From the cell containing the given text, extract its center point as (X, Y) coordinate. 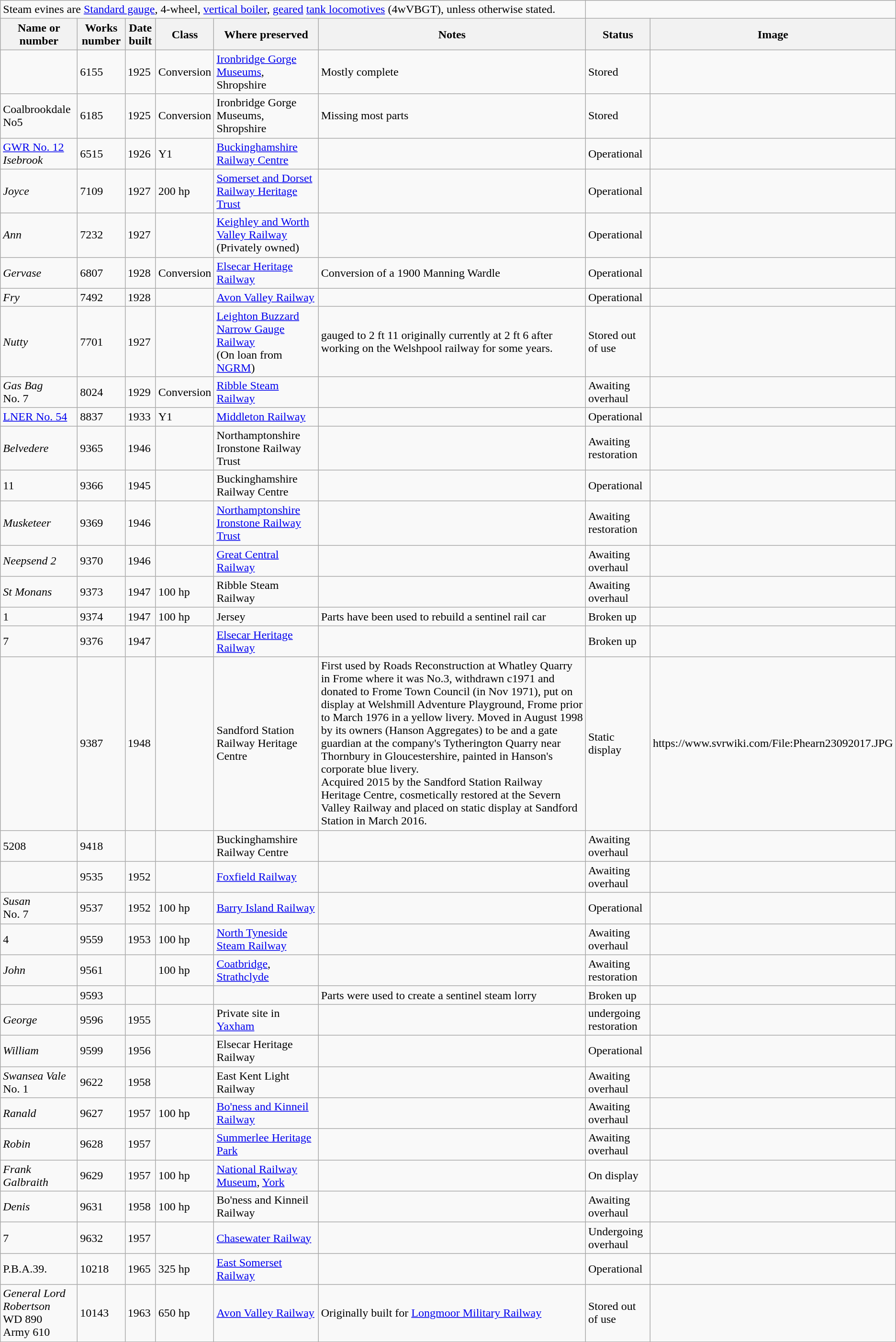
Frank Galbraith (39, 1176)
9373 (101, 592)
Leighton Buzzard Narrow Gauge Railway (On loan from NGRM) (266, 341)
7701 (101, 341)
Class (185, 34)
5208 (39, 846)
9628 (101, 1144)
1933 (140, 417)
1929 (140, 392)
General Lord RobertsonWD 890Army 610 (39, 1313)
8024 (101, 392)
Swansea ValeNo. 1 (39, 1082)
9593 (101, 995)
North Tyneside Steam Railway (266, 939)
East Kent Light Railway (266, 1082)
Musketeer (39, 523)
Originally built for Longmoor Military Railway (452, 1313)
Parts have been used to rebuild a sentinel rail car (452, 617)
Nutty (39, 341)
Neepsend 2 (39, 561)
Barry Island Railway (266, 908)
9374 (101, 617)
Chasewater Railway (266, 1238)
Sandford Station Railway Heritage Centre (266, 744)
Gervase (39, 273)
gauged to 2 ft 11 originally currently at 2 ft 6 after working on the Welshpool railway for some years. (452, 341)
Image (773, 34)
LNER No. 54 (39, 417)
9559 (101, 939)
8837 (101, 417)
9627 (101, 1114)
Middleton Railway (266, 417)
P.B.A.39. (39, 1269)
East Somerset Railway (266, 1269)
Coatbridge, Strathclyde (266, 970)
Foxfield Railway (266, 877)
1965 (140, 1269)
Summerlee Heritage Park (266, 1144)
Undergoing overhaul (617, 1238)
6807 (101, 273)
9535 (101, 877)
1955 (140, 1020)
Static display (617, 744)
https://www.svrwiki.com/File:Phearn23092017.JPG (773, 744)
7492 (101, 297)
GWR No. 12Isebrook (39, 153)
Ann (39, 235)
1948 (140, 744)
Somerset and Dorset Railway Heritage Trust (266, 191)
9622 (101, 1082)
9387 (101, 744)
Mostly complete (452, 72)
Notes (452, 34)
Jersey (266, 617)
George (39, 1020)
1963 (140, 1313)
Fry (39, 297)
6185 (101, 116)
SusanNo. 7 (39, 908)
1956 (140, 1050)
650 hp (185, 1313)
9366 (101, 485)
On display (617, 1176)
Conversion of a 1900 Manning Wardle (452, 273)
Private site in Yaxham (266, 1020)
7232 (101, 235)
1 (39, 617)
1926 (140, 153)
9561 (101, 970)
9376 (101, 642)
Coalbrookdale No5 (39, 116)
Parts were used to create a sentinel steam lorry (452, 995)
Gas BagNo. 7 (39, 392)
7109 (101, 191)
Name or number (39, 34)
9369 (101, 523)
325 hp (185, 1269)
9599 (101, 1050)
Joyce (39, 191)
4 (39, 939)
9537 (101, 908)
1953 (140, 939)
Where preserved (266, 34)
6155 (101, 72)
Ranald (39, 1114)
Robin (39, 1144)
Missing most parts (452, 116)
John (39, 970)
William (39, 1050)
6515 (101, 153)
Status (617, 34)
Great Central Railway (266, 561)
Works number (101, 34)
1945 (140, 485)
9370 (101, 561)
9365 (101, 448)
9629 (101, 1176)
Denis (39, 1207)
9632 (101, 1238)
9631 (101, 1207)
Steam evines are Standard gauge, 4-wheel, vertical boiler, geared tank locomotives (4wVBGT), unless otherwise stated. (293, 10)
undergoing restoration (617, 1020)
Keighley and Worth Valley Railway (Privately owned) (266, 235)
Belvedere (39, 448)
11 (39, 485)
9418 (101, 846)
10143 (101, 1313)
10218 (101, 1269)
National Railway Museum, York (266, 1176)
200 hp (185, 191)
St Monans (39, 592)
9596 (101, 1020)
Date built (140, 34)
